Determine the (X, Y) coordinate at the center of the cell enclosing the given text.  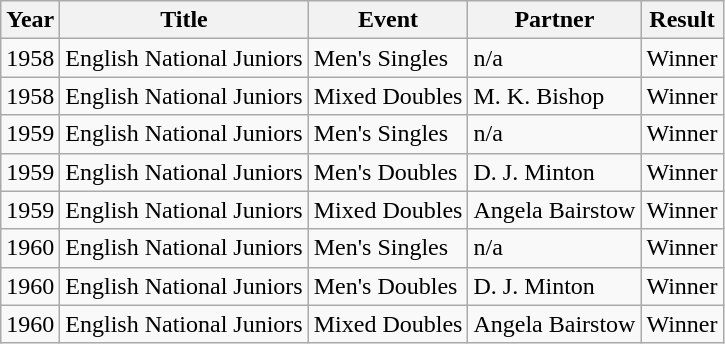
Title (184, 20)
M. K. Bishop (554, 96)
Year (30, 20)
Result (682, 20)
Partner (554, 20)
Event (388, 20)
